Determine the (X, Y) coordinate at the center of the cell enclosing the given text.  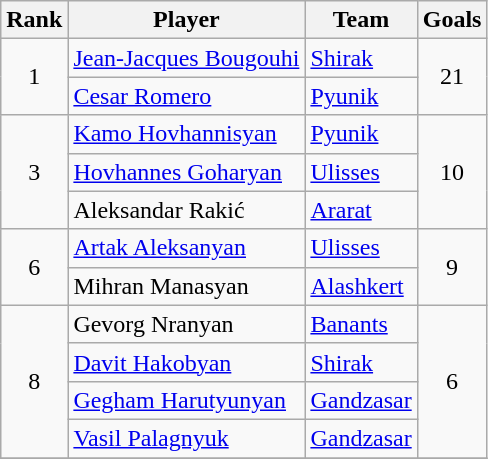
Artak Aleksanyan (186, 248)
Davit Hakobyan (186, 362)
Vasil Palagnyuk (186, 438)
Alashkert (361, 286)
Ararat (361, 210)
Gegham Harutyunyan (186, 400)
Cesar Romero (186, 96)
Gevorg Nranyan (186, 324)
9 (452, 267)
Jean-Jacques Bougouhi (186, 58)
Goals (452, 20)
Team (361, 20)
Player (186, 20)
8 (34, 381)
1 (34, 77)
3 (34, 172)
Aleksandar Rakić (186, 210)
Mihran Manasyan (186, 286)
21 (452, 77)
Hovhannes Goharyan (186, 172)
Banants (361, 324)
Rank (34, 20)
10 (452, 172)
Kamo Hovhannisyan (186, 134)
